Locate the cell with the specified text and output its [X, Y] center coordinate. 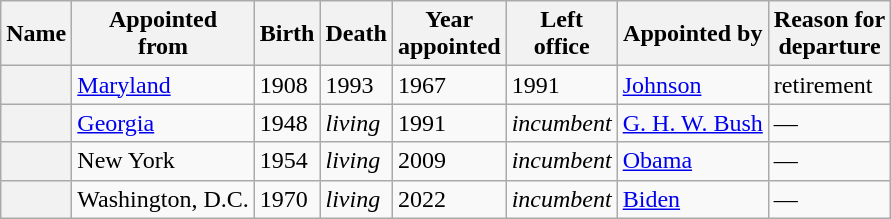
1908 [287, 85]
1967 [449, 85]
1970 [287, 199]
G. H. W. Bush [692, 123]
Appointedfrom [163, 34]
Georgia [163, 123]
Maryland [163, 85]
Biden [692, 199]
Obama [692, 161]
retirement [829, 85]
Name [36, 34]
Johnson [692, 85]
Death [356, 34]
New York [163, 161]
1948 [287, 123]
Washington, D.C. [163, 199]
Reason fordeparture [829, 34]
Appointed by [692, 34]
2022 [449, 199]
Leftoffice [562, 34]
1954 [287, 161]
Birth [287, 34]
1993 [356, 85]
Yearappointed [449, 34]
2009 [449, 161]
